Find where the given text appears and provide that cell's center as (x, y) coordinate. 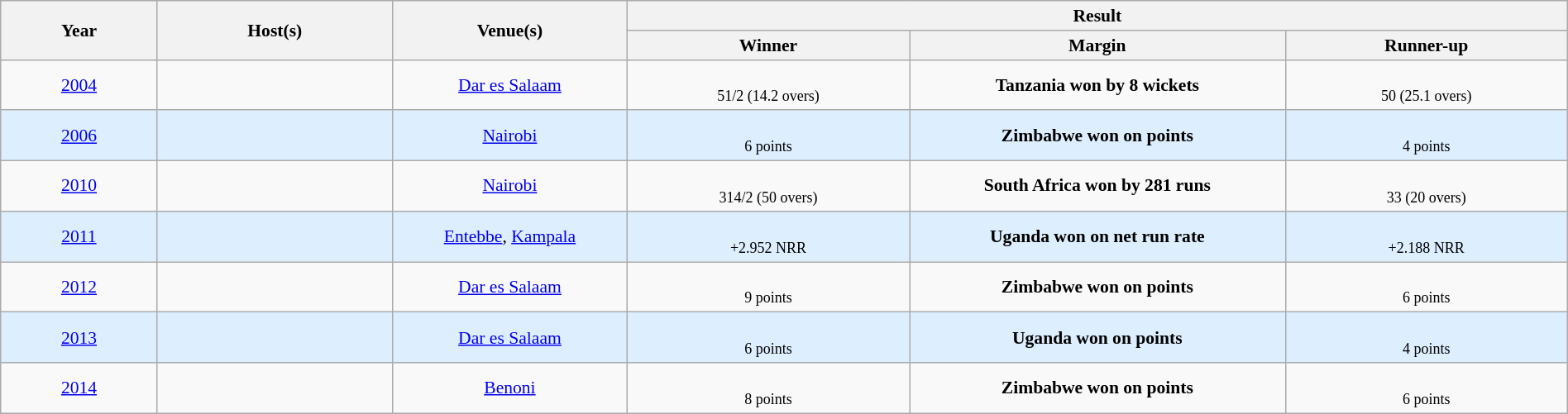
51/2 (14.2 overs) (769, 84)
Venue(s) (509, 30)
Uganda won on net run rate (1098, 236)
+2.188 NRR (1426, 236)
Entebbe, Kampala (509, 236)
Winner (769, 45)
2012 (79, 288)
Host(s) (275, 30)
Result (1098, 16)
8 points (769, 388)
South Africa won by 281 runs (1098, 187)
314/2 (50 overs) (769, 187)
Runner-up (1426, 45)
50 (25.1 overs) (1426, 84)
Uganda won on points (1098, 337)
+2.952 NRR (769, 236)
2004 (79, 84)
9 points (769, 288)
Year (79, 30)
2010 (79, 187)
33 (20 overs) (1426, 187)
2011 (79, 236)
Tanzania won by 8 wickets (1098, 84)
2014 (79, 388)
2006 (79, 136)
Margin (1098, 45)
2013 (79, 337)
Benoni (509, 388)
